Scan for the cell matching the given text and deliver its (X, Y) coordinate at center. 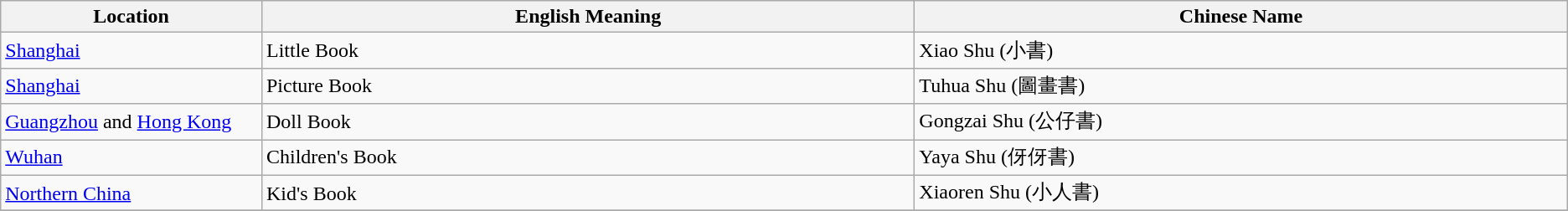
Little Book (588, 50)
Kid's Book (588, 193)
Xiaoren Shu (小人書) (1241, 193)
English Meaning (588, 17)
Gongzai Shu (公仔書) (1241, 122)
Children's Book (588, 157)
Chinese Name (1241, 17)
Tuhua Shu (圖畫書) (1241, 85)
Xiao Shu (小書) (1241, 50)
Yaya Shu (伢伢書) (1241, 157)
Guangzhou and Hong Kong (132, 122)
Wuhan (132, 157)
Doll Book (588, 122)
Location (132, 17)
Picture Book (588, 85)
Northern China (132, 193)
